Return [x, y] of the center of cell containing provided text 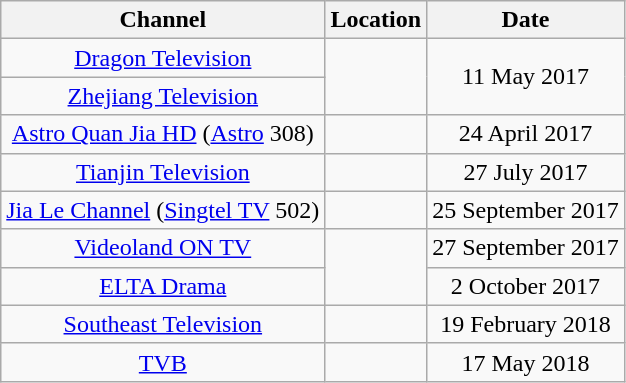
Dragon Television [163, 58]
Location [376, 20]
Zhejiang Television [163, 96]
ELTA Drama [163, 286]
19 February 2018 [526, 324]
Jia Le Channel (Singtel TV 502) [163, 210]
TVB [163, 362]
2 October 2017 [526, 286]
Date [526, 20]
11 May 2017 [526, 77]
Tianjin Television [163, 172]
17 May 2018 [526, 362]
25 September 2017 [526, 210]
Southeast Television [163, 324]
Channel [163, 20]
Videoland ON TV [163, 248]
Astro Quan Jia HD (Astro 308) [163, 134]
24 April 2017 [526, 134]
27 July 2017 [526, 172]
27 September 2017 [526, 248]
